Detect which cell encompasses the target text, then output its (X, Y) center coordinate. 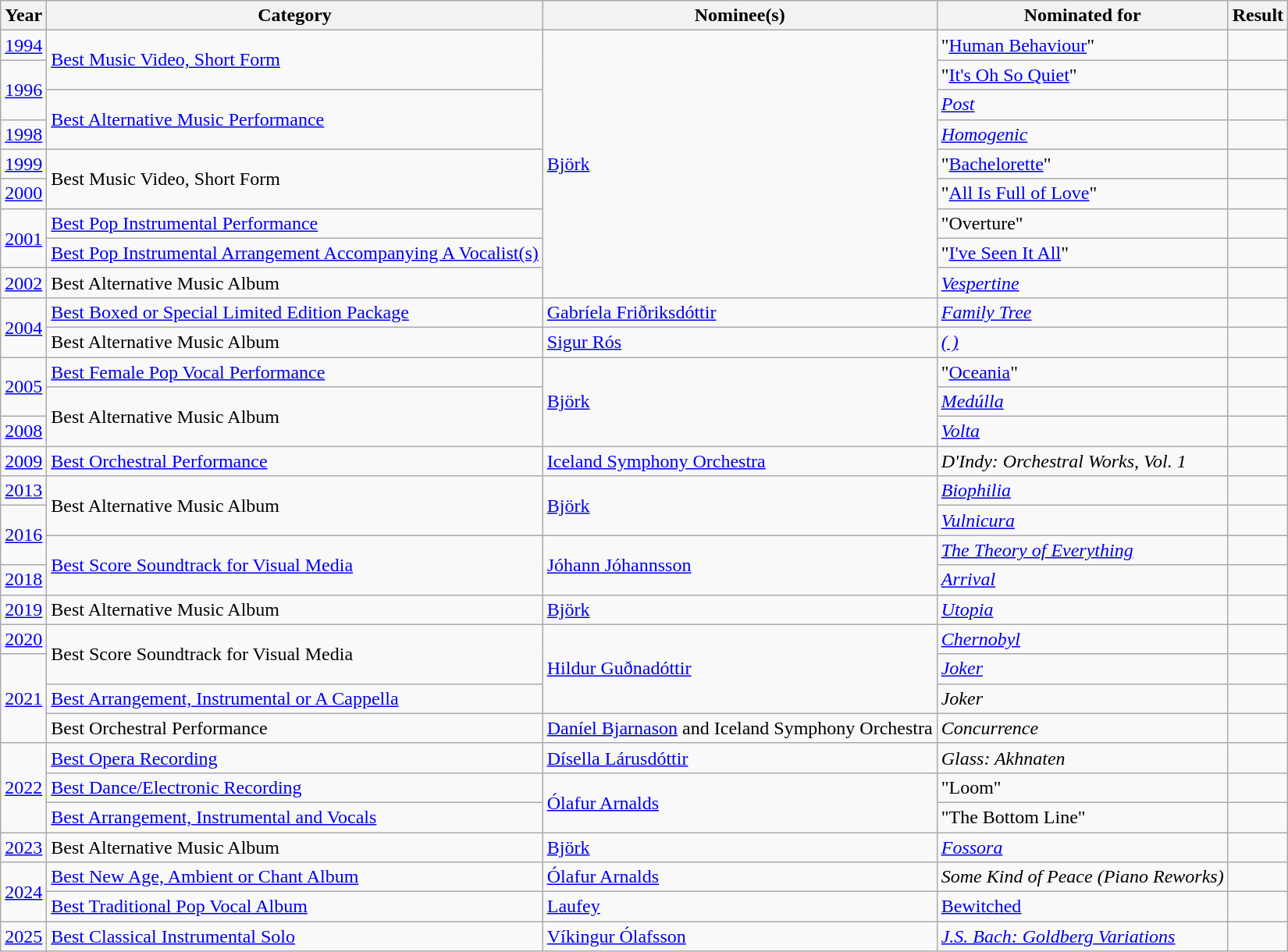
Glass: Akhnaten (1082, 758)
Medúlla (1082, 402)
2013 (23, 491)
Volta (1082, 432)
Best Classical Instrumental Solo (295, 936)
Family Tree (1082, 312)
Daníel Bjarnason and Iceland Symphony Orchestra (740, 728)
2022 (23, 787)
Best Boxed or Special Limited Edition Package (295, 312)
Fossora (1082, 847)
Jóhann Jóhannsson (740, 565)
Gabríela Friðriksdóttir (740, 312)
Chernobyl (1082, 639)
2008 (23, 432)
( ) (1082, 342)
Arrival (1082, 580)
Some Kind of Peace (Piano Reworks) (1082, 877)
Best Arrangement, Instrumental and Vocals (295, 817)
2005 (23, 387)
Dísella Lárusdóttir (740, 758)
Best New Age, Ambient or Chant Album (295, 877)
Homogenic (1082, 134)
Bewitched (1082, 907)
2021 (23, 698)
Best Traditional Pop Vocal Album (295, 907)
2000 (23, 194)
"Overture" (1082, 223)
"Bachelorette" (1082, 164)
Best Pop Instrumental Arrangement Accompanying A Vocalist(s) (295, 253)
2024 (23, 892)
2018 (23, 580)
1996 (23, 90)
Year (23, 16)
1994 (23, 45)
"The Bottom Line" (1082, 817)
1998 (23, 134)
Best Female Pop Vocal Performance (295, 372)
Biophilia (1082, 491)
2023 (23, 847)
Víkingur Ólafsson (740, 936)
D'Indy: Orchestral Works, Vol. 1 (1082, 461)
The Theory of Everything (1082, 550)
Result (1258, 16)
Vespertine (1082, 282)
2019 (23, 609)
2001 (23, 238)
Best Dance/Electronic Recording (295, 787)
2016 (23, 535)
"All Is Full of Love" (1082, 194)
Hildur Guðnadóttir (740, 669)
1999 (23, 164)
Sigur Rós (740, 342)
Vulnicura (1082, 520)
J.S. Bach: Goldberg Variations (1082, 936)
Laufey (740, 907)
Concurrence (1082, 728)
Post (1082, 105)
Utopia (1082, 609)
Category (295, 16)
Iceland Symphony Orchestra (740, 461)
Best Arrangement, Instrumental or A Cappella (295, 698)
2025 (23, 936)
Best Pop Instrumental Performance (295, 223)
Best Opera Recording (295, 758)
Nominee(s) (740, 16)
"Oceania" (1082, 372)
Best Alternative Music Performance (295, 119)
2009 (23, 461)
"I've Seen It All" (1082, 253)
"Loom" (1082, 787)
2002 (23, 282)
2020 (23, 639)
Nominated for (1082, 16)
"It's Oh So Quiet" (1082, 75)
"Human Behaviour" (1082, 45)
2004 (23, 327)
